From the cell containing the given text, extract its center point as [X, Y] coordinate. 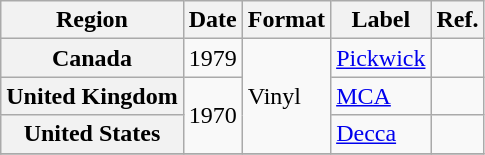
1979 [212, 58]
Decca [381, 134]
Ref. [458, 20]
Date [212, 20]
Vinyl [286, 96]
Region [92, 20]
Label [381, 20]
1970 [212, 115]
United States [92, 134]
Format [286, 20]
MCA [381, 96]
Pickwick [381, 58]
United Kingdom [92, 96]
Canada [92, 58]
